Extract the [x, y] coordinate from the center of the cell holding the provided text.  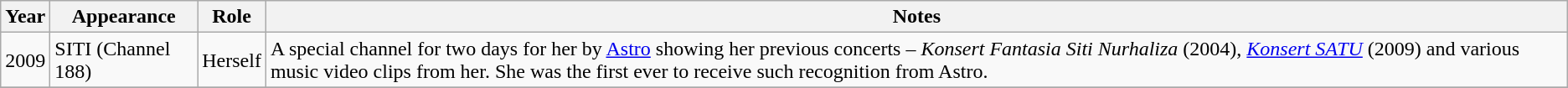
SITI (Channel 188) [124, 60]
Role [232, 17]
Notes [916, 17]
2009 [25, 60]
Year [25, 17]
Herself [232, 60]
Appearance [124, 17]
